Output the (x, y) coordinate of the center of the cell containing the given text.  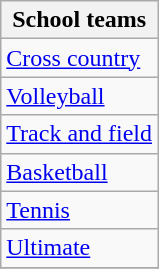
Volleyball (80, 96)
School teams (80, 20)
Tennis (80, 210)
Track and field (80, 134)
Basketball (80, 172)
Cross country (80, 58)
Ultimate (80, 248)
